Scan for the cell matching the given text and deliver its (x, y) coordinate at center. 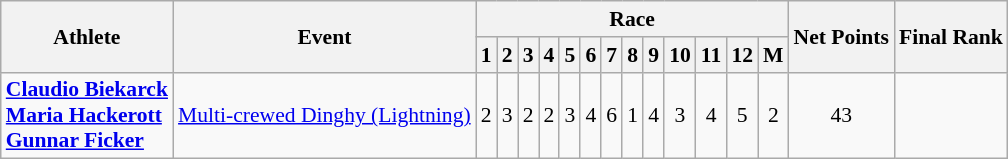
7 (612, 55)
M (774, 55)
8 (632, 55)
Multi-crewed Dinghy (Lightning) (324, 116)
Claudio BiekarckMaria HackerottGunnar Ficker (87, 116)
Final Rank (951, 36)
11 (712, 55)
Athlete (87, 36)
10 (680, 55)
Event (324, 36)
Net Points (842, 36)
43 (842, 116)
9 (654, 55)
Race (632, 19)
12 (742, 55)
